From the cell containing the given text, extract its center point as (x, y) coordinate. 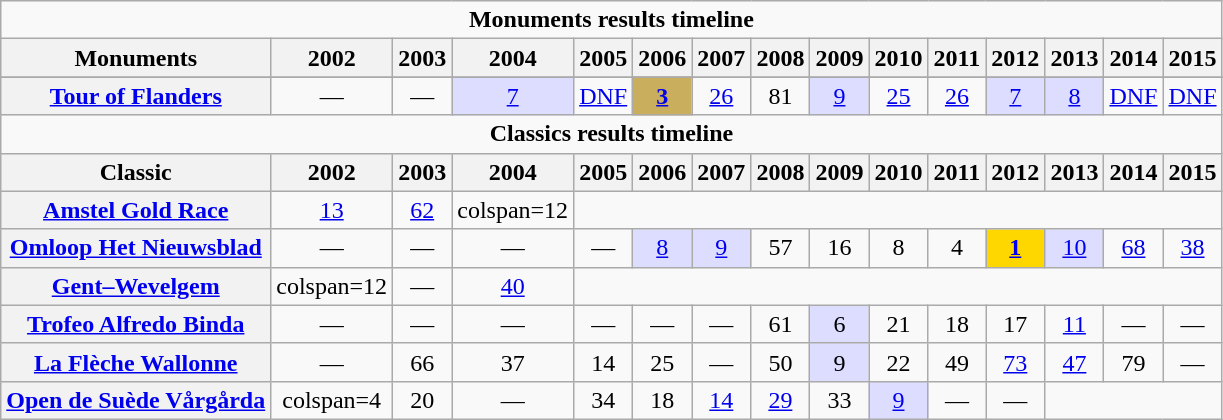
Gent–Wevelgem (136, 286)
73 (1016, 362)
47 (1074, 362)
66 (422, 362)
81 (780, 96)
13 (332, 210)
57 (780, 248)
34 (604, 400)
3 (662, 96)
6 (840, 324)
Open de Suède Vårgårda (136, 400)
colspan=4 (332, 400)
Classics results timeline (612, 134)
33 (840, 400)
Monuments (136, 58)
Omloop Het Nieuwsblad (136, 248)
37 (513, 362)
Trofeo Alfredo Binda (136, 324)
11 (1074, 324)
40 (513, 286)
62 (422, 210)
38 (1192, 248)
17 (1016, 324)
16 (840, 248)
22 (898, 362)
Tour of Flanders (136, 96)
29 (780, 400)
Monuments results timeline (612, 20)
Classic (136, 172)
61 (780, 324)
4 (957, 248)
49 (957, 362)
1 (1016, 248)
20 (422, 400)
68 (1134, 248)
Amstel Gold Race (136, 210)
10 (1074, 248)
79 (1134, 362)
50 (780, 362)
La Flèche Wallonne (136, 362)
21 (898, 324)
